Return the (x, y) coordinate for the center point of the cell that contains the specified text.  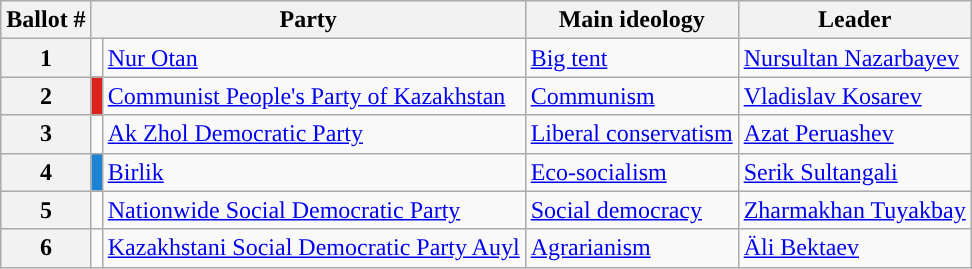
Ballot # (46, 20)
Liberal conservatism (632, 134)
Nur Otan (314, 58)
Communism (632, 96)
Eco-socialism (632, 172)
Birlik (314, 172)
Nursultan Nazarbayev (854, 58)
5 (46, 210)
Big tent (632, 58)
Leader (854, 20)
Äli Bektaev (854, 248)
Zharmakhan Tuyakbay (854, 210)
1 (46, 58)
Kazakhstani Social Democratic Party Auyl (314, 248)
Nationwide Social Democratic Party (314, 210)
6 (46, 248)
Agrarianism (632, 248)
4 (46, 172)
Azat Peruashev (854, 134)
3 (46, 134)
2 (46, 96)
Communist People's Party of Kazakhstan (314, 96)
Social democracy (632, 210)
Ak Zhol Democratic Party (314, 134)
Party (308, 20)
Serik Sultangali (854, 172)
Main ideology (632, 20)
Vladislav Kosarev (854, 96)
